Search for the cell housing the specified text and yield its (X, Y) center coordinate. 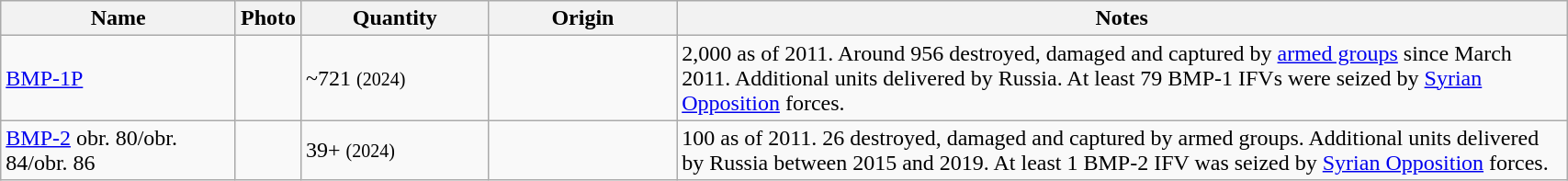
Name (118, 18)
Notes (1122, 18)
39+ (2024) (395, 151)
Quantity (395, 18)
BMP-2 obr. 80/obr. 84/obr. 86 (118, 151)
Photo (268, 18)
~721 (2024) (395, 78)
Origin (582, 18)
BMP-1P (118, 78)
